For the text-containing cell, return its midpoint in (x, y) coordinate format. 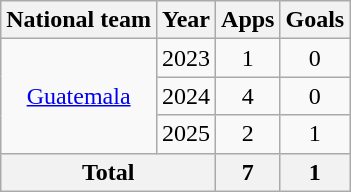
National team (79, 20)
Guatemala (79, 96)
2023 (186, 58)
7 (248, 172)
Year (186, 20)
2 (248, 134)
2024 (186, 96)
Apps (248, 20)
4 (248, 96)
2025 (186, 134)
Total (108, 172)
Goals (315, 20)
